Detect which cell encompasses the target text, then output its [X, Y] center coordinate. 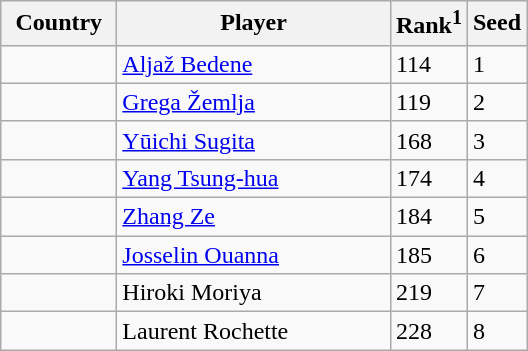
Grega Žemlja [254, 102]
228 [428, 331]
Yang Tsung-hua [254, 178]
4 [496, 178]
Zhang Ze [254, 217]
185 [428, 255]
2 [496, 102]
5 [496, 217]
Country [59, 24]
6 [496, 255]
Seed [496, 24]
119 [428, 102]
8 [496, 331]
168 [428, 140]
Rank1 [428, 24]
174 [428, 178]
114 [428, 64]
Aljaž Bedene [254, 64]
Yūichi Sugita [254, 140]
1 [496, 64]
Josselin Ouanna [254, 255]
7 [496, 293]
3 [496, 140]
219 [428, 293]
Laurent Rochette [254, 331]
Hiroki Moriya [254, 293]
Player [254, 24]
184 [428, 217]
